Determine the [X, Y] coordinate at the center of the cell enclosing the given text.  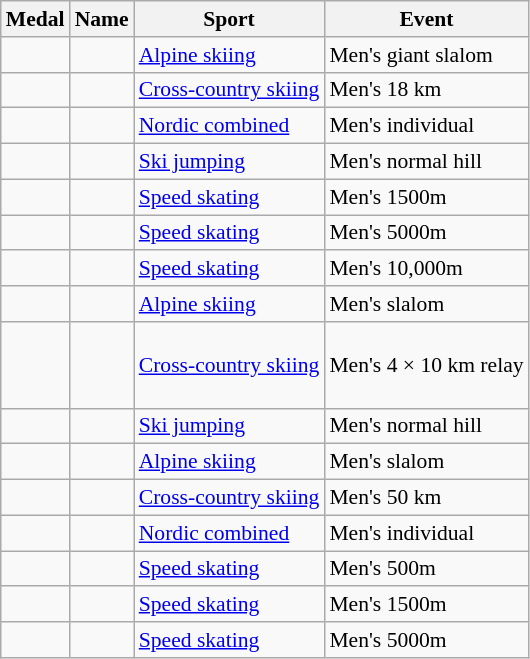
Men's giant slalom [426, 55]
Sport [230, 19]
Name [102, 19]
Men's 500m [426, 569]
Men's 10,000m [426, 269]
Men's 50 km [426, 498]
Medal [36, 19]
Men's 18 km [426, 90]
Men's 4 × 10 km relay [426, 366]
Event [426, 19]
